From the cell containing the given text, extract its center point as [x, y] coordinate. 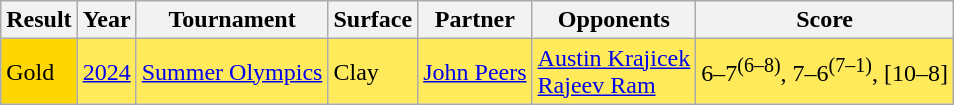
Partner [475, 20]
2024 [106, 72]
Year [106, 20]
Opponents [614, 20]
Surface [373, 20]
Tournament [232, 20]
6–7(6–8), 7–6(7–1), [10–8] [825, 72]
Summer Olympics [232, 72]
Score [825, 20]
Clay [373, 72]
Gold [39, 72]
Result [39, 20]
John Peers [475, 72]
Austin Krajicek Rajeev Ram [614, 72]
